Return the [x, y] coordinate for the center point of the cell that contains the specified text.  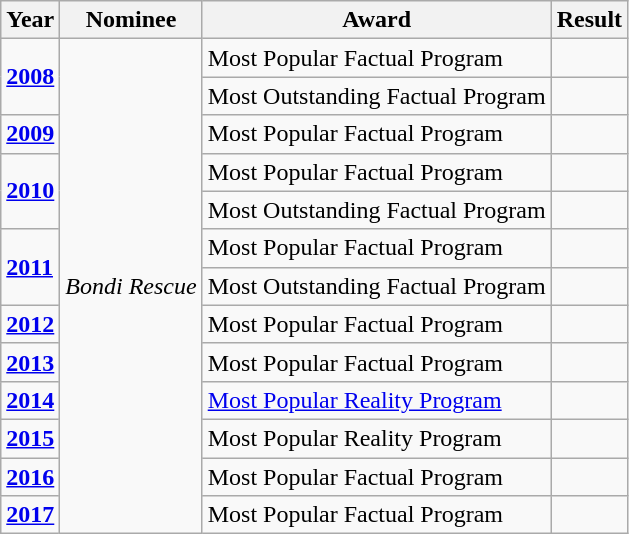
2017 [30, 515]
2012 [30, 324]
2015 [30, 438]
2016 [30, 477]
2009 [30, 134]
2011 [30, 267]
Result [589, 20]
Bondi Rescue [131, 286]
Year [30, 20]
2013 [30, 362]
Award [376, 20]
2008 [30, 77]
2014 [30, 400]
Nominee [131, 20]
2010 [30, 191]
